Return the (x, y) coordinate for the center point of the cell that contains the specified text.  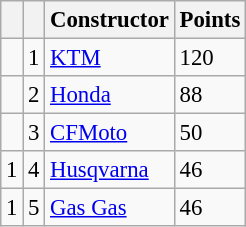
5 (34, 208)
4 (34, 170)
120 (210, 58)
CFMoto (110, 133)
50 (210, 133)
3 (34, 133)
88 (210, 95)
Husqvarna (110, 170)
Constructor (110, 20)
Gas Gas (110, 208)
2 (34, 95)
Honda (110, 95)
KTM (110, 58)
Points (210, 20)
